Return [x, y] of the center of cell containing provided text 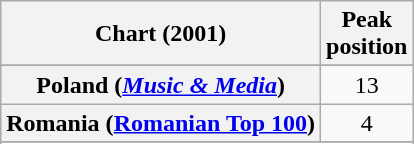
Poland (Music & Media) [161, 85]
13 [367, 85]
4 [367, 123]
Peakposition [367, 34]
Romania (Romanian Top 100) [161, 123]
Chart (2001) [161, 34]
